Search for the cell housing the specified text and yield its [X, Y] center coordinate. 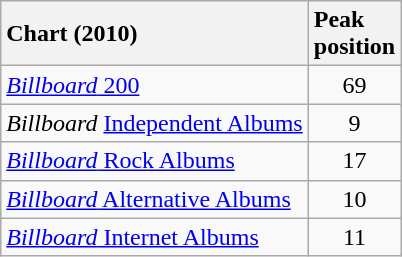
Chart (2010) [155, 34]
Billboard Internet Albums [155, 237]
69 [354, 85]
Billboard Independent Albums [155, 123]
Billboard Alternative Albums [155, 199]
17 [354, 161]
Peakposition [354, 34]
11 [354, 237]
Billboard 200 [155, 85]
9 [354, 123]
10 [354, 199]
Billboard Rock Albums [155, 161]
